Extract the [x, y] coordinate from the center of the cell holding the provided text.  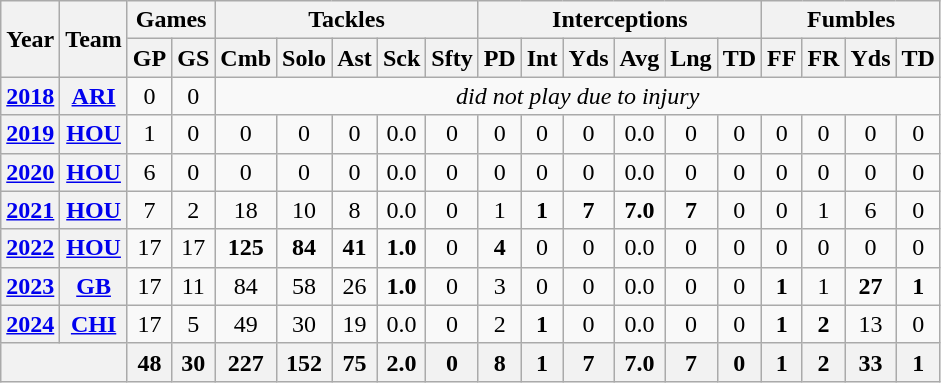
Team [94, 39]
18 [246, 210]
4 [500, 248]
did not play due to injury [578, 96]
Sck [401, 58]
Year [30, 39]
227 [246, 362]
125 [246, 248]
GB [94, 286]
Ast [355, 58]
Games [170, 20]
11 [194, 286]
19 [355, 324]
2021 [30, 210]
PD [500, 58]
49 [246, 324]
Fumbles [852, 20]
58 [304, 286]
48 [149, 362]
FF [782, 58]
2.0 [401, 362]
Lng [691, 58]
ARI [94, 96]
41 [355, 248]
2019 [30, 134]
26 [355, 286]
Sfty [452, 58]
2024 [30, 324]
Solo [304, 58]
27 [870, 286]
2023 [30, 286]
GS [194, 58]
GP [149, 58]
33 [870, 362]
FR [824, 58]
152 [304, 362]
75 [355, 362]
Tackles [346, 20]
Int [542, 58]
13 [870, 324]
Cmb [246, 58]
10 [304, 210]
5 [194, 324]
CHI [94, 324]
3 [500, 286]
2020 [30, 172]
2022 [30, 248]
2018 [30, 96]
Interceptions [620, 20]
Avg [640, 58]
